From the cell containing the given text, extract its center point as [X, Y] coordinate. 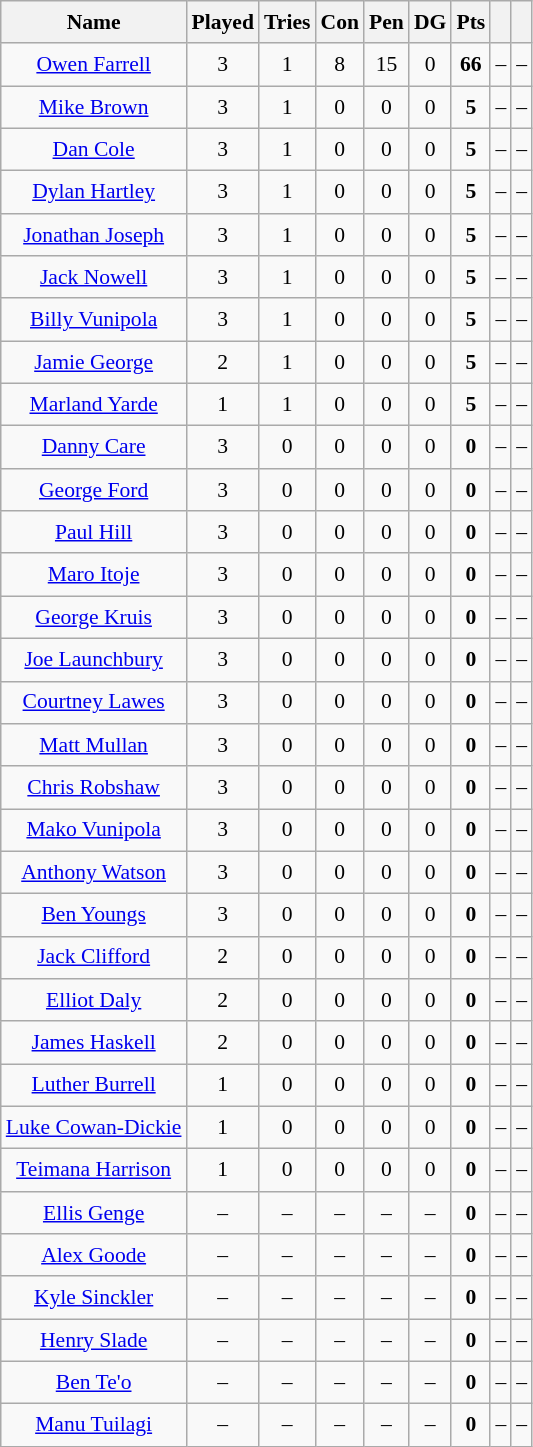
Played [223, 22]
Luther Burrell [94, 1086]
George Ford [94, 490]
James Haskell [94, 1044]
Luke Cowan-Dickie [94, 1128]
Manu Tuilagi [94, 1426]
Jonathan Joseph [94, 236]
Joe Launchbury [94, 660]
Dylan Hartley [94, 192]
DG [430, 22]
Tries [287, 22]
Jack Clifford [94, 958]
Chris Robshaw [94, 788]
Teimana Harrison [94, 1170]
Ben Te'o [94, 1384]
George Kruis [94, 618]
Elliot Daly [94, 1000]
Danny Care [94, 448]
8 [340, 66]
Henry Slade [94, 1340]
Paul Hill [94, 532]
Dan Cole [94, 150]
Ellis Genge [94, 1214]
Jamie George [94, 362]
Marland Yarde [94, 406]
Mako Vunipola [94, 830]
Courtney Lawes [94, 702]
Mike Brown [94, 108]
Pen [386, 22]
Kyle Sinckler [94, 1298]
Anthony Watson [94, 872]
Alex Goode [94, 1256]
Maro Itoje [94, 576]
Matt Mullan [94, 746]
66 [470, 66]
Pts [470, 22]
Name [94, 22]
15 [386, 66]
Billy Vunipola [94, 320]
Jack Nowell [94, 278]
Ben Youngs [94, 916]
Con [340, 22]
Owen Farrell [94, 66]
